Find where the given text appears and provide that cell's center as [x, y] coordinate. 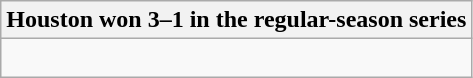
Houston won 3–1 in the regular-season series [236, 20]
